Detect which cell encompasses the target text, then output its [x, y] center coordinate. 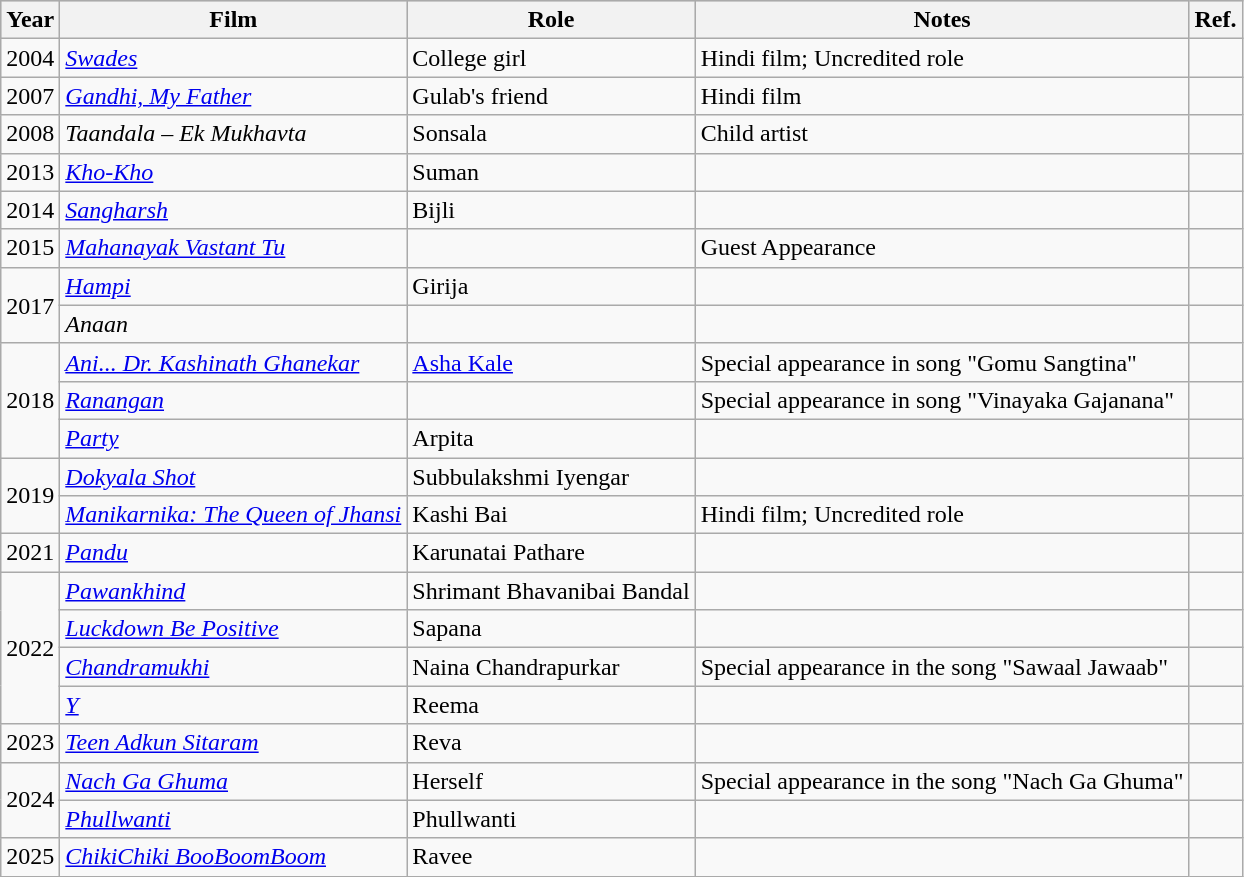
Manikarnika: The Queen of Jhansi [234, 515]
Shrimant Bhavanibai Bandal [551, 591]
Child artist [942, 134]
2025 [30, 857]
Pandu [234, 553]
2007 [30, 96]
Luckdown Be Positive [234, 629]
Anaan [234, 324]
2019 [30, 496]
Kashi Bai [551, 515]
Kho-Kho [234, 172]
Special appearance in song "Gomu Sangtina" [942, 362]
Guest Appearance [942, 248]
Special appearance in the song "Sawaal Jawaab" [942, 667]
2008 [30, 134]
Hampi [234, 286]
Gandhi, My Father [234, 96]
2024 [30, 800]
Year [30, 20]
Hindi film [942, 96]
2022 [30, 648]
2014 [30, 210]
Teen Adkun Sitaram [234, 743]
Nach Ga Ghuma [234, 781]
Naina Chandrapurkar [551, 667]
Reema [551, 705]
College girl [551, 58]
Karunatai Pathare [551, 553]
Role [551, 20]
Herself [551, 781]
Mahanayak Vastant Tu [234, 248]
2023 [30, 743]
2017 [30, 305]
Gulab's friend [551, 96]
2018 [30, 400]
Swades [234, 58]
Ref. [1216, 20]
Sapana [551, 629]
Dokyala Shot [234, 477]
Reva [551, 743]
2013 [30, 172]
Subbulakshmi Iyengar [551, 477]
Ani... Dr. Kashinath Ghanekar [234, 362]
ChikiChiki BooBoomBoom [234, 857]
Bijli [551, 210]
2015 [30, 248]
Asha Kale [551, 362]
Y [234, 705]
Special appearance in song "Vinayaka Gajanana" [942, 400]
Special appearance in the song "Nach Ga Ghuma" [942, 781]
2004 [30, 58]
Suman [551, 172]
Ravee [551, 857]
Ranangan [234, 400]
Sangharsh [234, 210]
Party [234, 438]
2021 [30, 553]
Film [234, 20]
Pawankhind [234, 591]
Notes [942, 20]
Girija [551, 286]
Chandramukhi [234, 667]
Taandala – Ek Mukhavta [234, 134]
Sonsala [551, 134]
Arpita [551, 438]
